Return (x, y) of the center of cell containing provided text 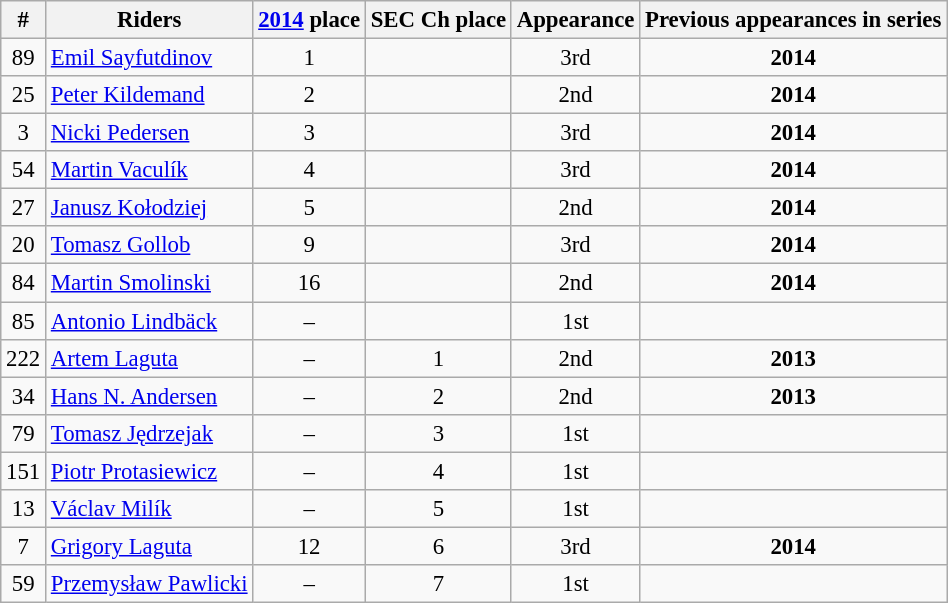
Przemysław Pawlicki (150, 584)
Nicki Pedersen (150, 133)
Hans N. Andersen (150, 396)
Martin Smolinski (150, 283)
6 (438, 546)
Riders (150, 20)
Appearance (575, 20)
Janusz Kołodziej (150, 208)
# (24, 20)
12 (309, 546)
9 (309, 245)
Grigory Laguta (150, 546)
25 (24, 95)
84 (24, 283)
16 (309, 283)
Martin Vaculík (150, 170)
79 (24, 433)
Tomasz Gollob (150, 245)
Peter Kildemand (150, 95)
Artem Laguta (150, 358)
151 (24, 471)
Václav Milík (150, 509)
59 (24, 584)
20 (24, 245)
Emil Sayfutdinov (150, 58)
222 (24, 358)
SEC Ch place (438, 20)
Piotr Protasiewicz (150, 471)
Previous appearances in series (794, 20)
34 (24, 396)
Tomasz Jędrzejak (150, 433)
Antonio Lindbäck (150, 321)
2014 place (309, 20)
13 (24, 509)
27 (24, 208)
54 (24, 170)
89 (24, 58)
85 (24, 321)
